Capture the cell that displays the provided text and extract its [X, Y] central coordinate. 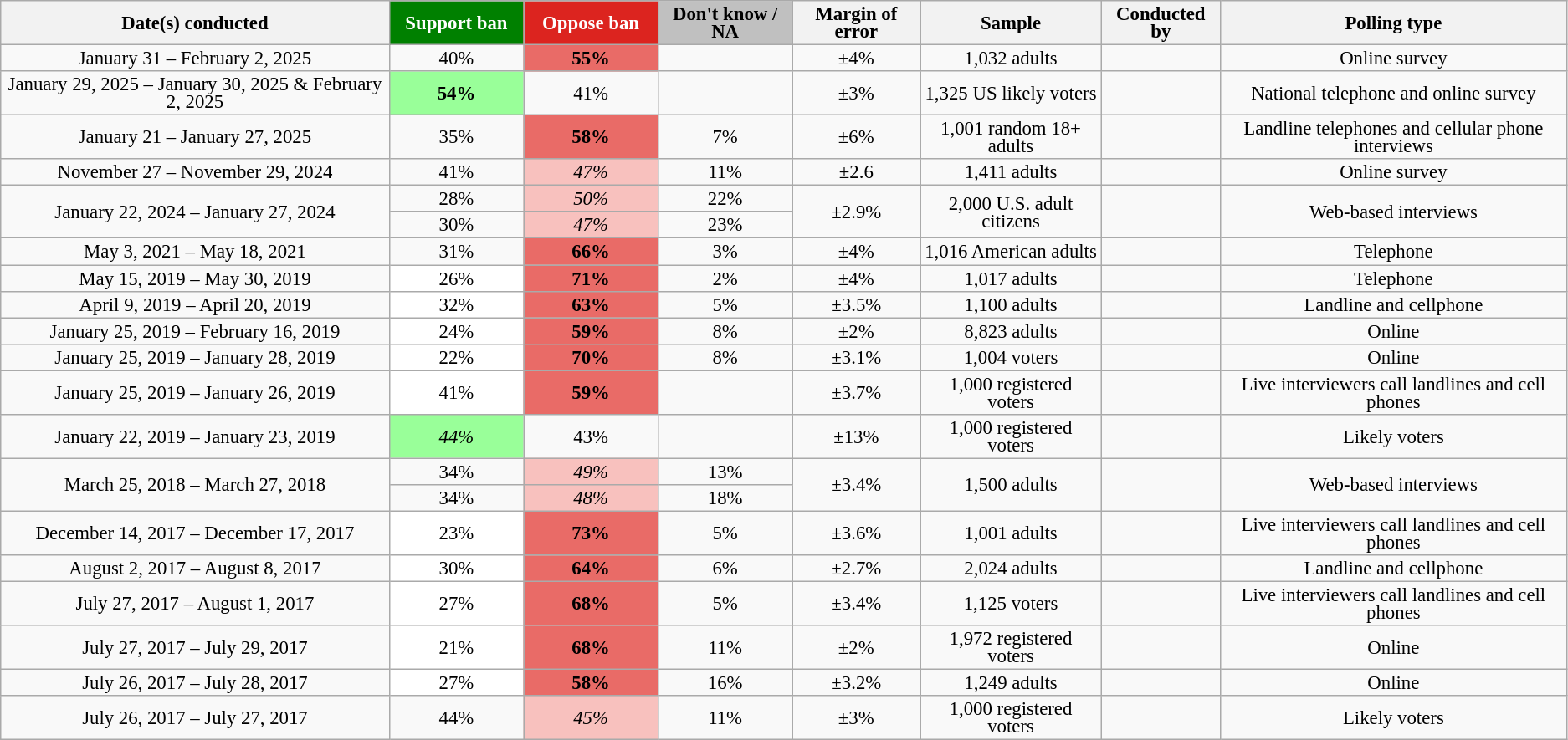
May 15, 2019 – May 30, 2019 [195, 278]
2,024 adults [1011, 569]
16% [725, 683]
July 27, 2017 – August 1, 2017 [195, 604]
3% [725, 252]
National telephone and online survey [1393, 94]
49% [591, 472]
December 14, 2017 – December 17, 2017 [195, 533]
28% [457, 199]
±3.7% [857, 393]
40% [457, 59]
November 27 – November 29, 2024 [195, 172]
April 9, 2019 – April 20, 2019 [195, 304]
±13% [857, 436]
1,004 voters [1011, 357]
71% [591, 278]
26% [457, 278]
Oppose ban [591, 23]
73% [591, 533]
±3.6% [857, 533]
24% [457, 331]
Landline telephones and cellular phone interviews [1393, 137]
Don't know / NA [725, 23]
1,249 adults [1011, 683]
1,017 adults [1011, 278]
±2.7% [857, 569]
48% [591, 498]
Polling type [1393, 23]
2% [725, 278]
18% [725, 498]
January 25, 2019 – January 28, 2019 [195, 357]
July 26, 2017 – July 28, 2017 [195, 683]
1,325 US likely voters [1011, 94]
55% [591, 59]
45% [591, 717]
8,823 adults [1011, 331]
1,411 adults [1011, 172]
July 26, 2017 – July 27, 2017 [195, 717]
Conducted by [1161, 23]
21% [457, 647]
January 21 – January 27, 2025 [195, 137]
Date(s) conducted [195, 23]
January 22, 2024 – January 27, 2024 [195, 212]
6% [725, 569]
1,001 random 18+ adults [1011, 137]
1,125 voters [1011, 604]
70% [591, 357]
2,000 U.S. adult citizens [1011, 212]
13% [725, 472]
±2.9% [857, 212]
January 25, 2019 – January 26, 2019 [195, 393]
32% [457, 304]
January 31 – February 2, 2025 [195, 59]
Sample [1011, 23]
July 27, 2017 – July 29, 2017 [195, 647]
31% [457, 252]
August 2, 2017 – August 8, 2017 [195, 569]
January 25, 2019 – February 16, 2019 [195, 331]
54% [457, 94]
63% [591, 304]
Support ban [457, 23]
1,972 registered voters [1011, 647]
±6% [857, 137]
43% [591, 436]
January 29, 2025 – January 30, 2025 & February 2, 2025 [195, 94]
7% [725, 137]
64% [591, 569]
±2.6 [857, 172]
50% [591, 199]
March 25, 2018 – March 27, 2018 [195, 485]
May 3, 2021 – May 18, 2021 [195, 252]
±3.1% [857, 357]
1,500 adults [1011, 485]
1,100 adults [1011, 304]
35% [457, 137]
66% [591, 252]
1,032 adults [1011, 59]
Margin of error [857, 23]
±3.5% [857, 304]
January 22, 2019 – January 23, 2019 [195, 436]
1,001 adults [1011, 533]
±3.2% [857, 683]
1,016 American adults [1011, 252]
